From the cell containing the given text, extract its center point as [x, y] coordinate. 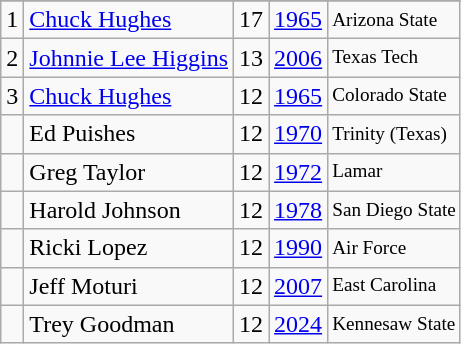
Johnnie Lee Higgins [129, 58]
San Diego State [394, 210]
Harold Johnson [129, 210]
Texas Tech [394, 58]
13 [252, 58]
1 [12, 20]
3 [12, 96]
Colorado State [394, 96]
Air Force [394, 248]
Arizona State [394, 20]
2006 [298, 58]
1970 [298, 134]
1990 [298, 248]
Ricki Lopez [129, 248]
2007 [298, 286]
2 [12, 58]
Ed Puishes [129, 134]
East Carolina [394, 286]
1972 [298, 172]
2024 [298, 324]
1978 [298, 210]
Trey Goodman [129, 324]
Jeff Moturi [129, 286]
Trinity (Texas) [394, 134]
Kennesaw State [394, 324]
Greg Taylor [129, 172]
17 [252, 20]
Lamar [394, 172]
